Provide the [X, Y] coordinate of the cell's center where the given text is located.  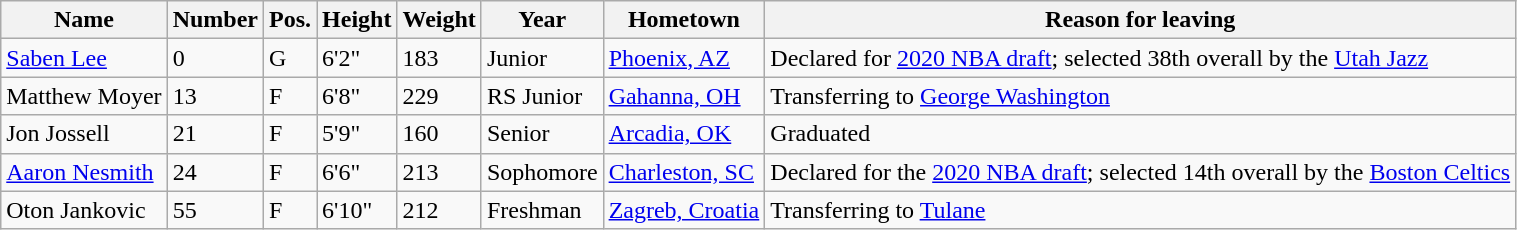
21 [215, 134]
Name [84, 20]
Year [542, 20]
Jon Jossell [84, 134]
Sophomore [542, 172]
G [290, 58]
Arcadia, OK [684, 134]
6'2" [357, 58]
Weight [439, 20]
Aaron Nesmith [84, 172]
6'10" [357, 210]
Transferring to Tulane [1140, 210]
Freshman [542, 210]
Charleston, SC [684, 172]
Transferring to George Washington [1140, 96]
Oton Jankovic [84, 210]
Reason for leaving [1140, 20]
24 [215, 172]
Zagreb, Croatia [684, 210]
Declared for the 2020 NBA draft; selected 14th overall by the Boston Celtics [1140, 172]
Hometown [684, 20]
6'8" [357, 96]
Pos. [290, 20]
Declared for 2020 NBA draft; selected 38th overall by the Utah Jazz [1140, 58]
Graduated [1140, 134]
Gahanna, OH [684, 96]
183 [439, 58]
Number [215, 20]
13 [215, 96]
Junior [542, 58]
Matthew Moyer [84, 96]
212 [439, 210]
6'6" [357, 172]
213 [439, 172]
Saben Lee [84, 58]
0 [215, 58]
Phoenix, AZ [684, 58]
RS Junior [542, 96]
55 [215, 210]
229 [439, 96]
160 [439, 134]
5'9" [357, 134]
Height [357, 20]
Senior [542, 134]
